Determine the [X, Y] coordinate at the center of the cell enclosing the given text.  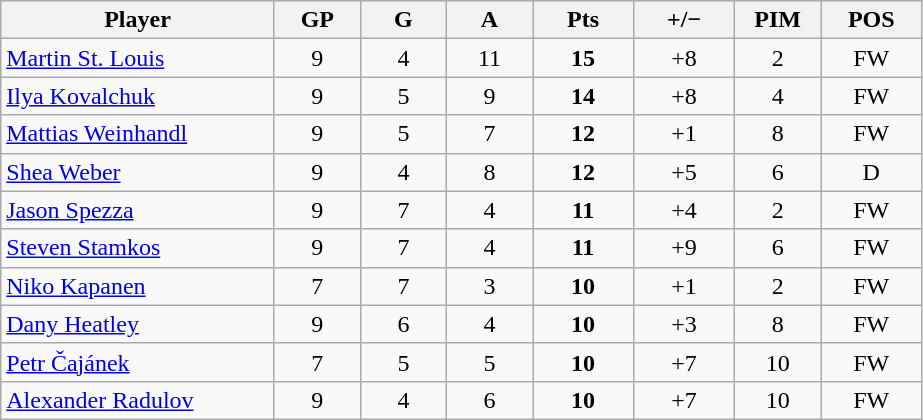
+4 [684, 210]
3 [489, 286]
PIM [778, 20]
Petr Čajánek [138, 362]
Player [138, 20]
Mattias Weinhandl [138, 134]
Shea Weber [138, 172]
Martin St. Louis [138, 58]
Ilya Kovalchuk [138, 96]
Jason Spezza [138, 210]
A [489, 20]
14 [582, 96]
D [872, 172]
+/− [684, 20]
15 [582, 58]
Alexander Radulov [138, 400]
+5 [684, 172]
Dany Heatley [138, 324]
POS [872, 20]
GP [317, 20]
Pts [582, 20]
Steven Stamkos [138, 248]
+9 [684, 248]
+3 [684, 324]
G [403, 20]
Niko Kapanen [138, 286]
